Provide the (X, Y) coordinate of the cell's center where the given text is located.  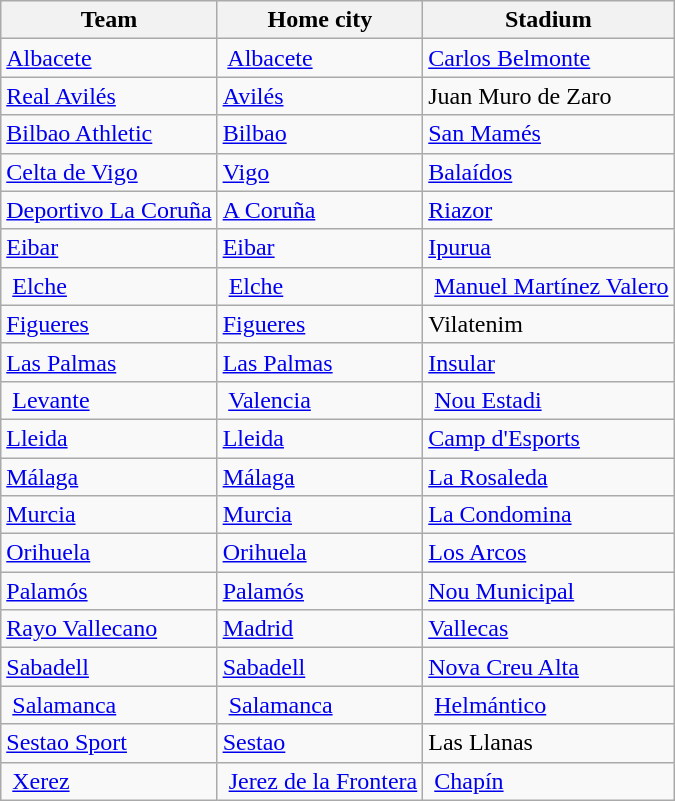
Los Arcos (548, 553)
Stadium (548, 20)
Sestao (320, 743)
Vigo (320, 172)
Avilés (320, 96)
Carlos Belmonte (548, 58)
Bilbao Athletic (109, 134)
Rayo Vallecano (109, 629)
Las Llanas (548, 743)
Home city (320, 20)
Balaídos (548, 172)
Manuel Martínez Valero (548, 286)
A Coruña (320, 210)
Chapín (548, 781)
Levante (109, 400)
Juan Muro de Zaro (548, 96)
Nova Creu Alta (548, 667)
Real Avilés (109, 96)
Xerez (109, 781)
Jerez de la Frontera (320, 781)
Vallecas (548, 629)
Nou Estadi (548, 400)
Vilatenim (548, 324)
Madrid (320, 629)
Ipurua (548, 248)
Riazor (548, 210)
La Rosaleda (548, 477)
Deportivo La Coruña (109, 210)
Team (109, 20)
Camp d'Esports (548, 438)
Nou Municipal (548, 591)
Helmántico (548, 705)
La Condomina (548, 515)
Valencia (320, 400)
Celta de Vigo (109, 172)
Sestao Sport (109, 743)
San Mamés (548, 134)
Bilbao (320, 134)
Insular (548, 362)
